Capture the cell that displays the provided text and extract its [X, Y] central coordinate. 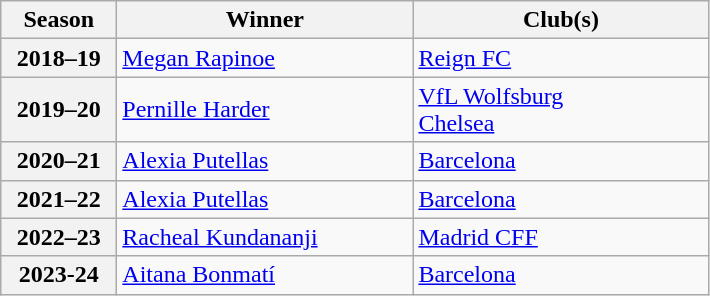
Club(s) [561, 20]
Winner [265, 20]
Season [59, 20]
2021–22 [59, 199]
Pernille Harder [265, 110]
Reign FC [561, 58]
2020–21 [59, 161]
Aitana Bonmatí [265, 275]
Racheal Kundananji [265, 237]
2019–20 [59, 110]
2023-24 [59, 275]
Madrid CFF [561, 237]
2022–23 [59, 237]
Megan Rapinoe [265, 58]
2018–19 [59, 58]
VfL Wolfsburg Chelsea [561, 110]
